Capture the cell that displays the provided text and extract its [X, Y] central coordinate. 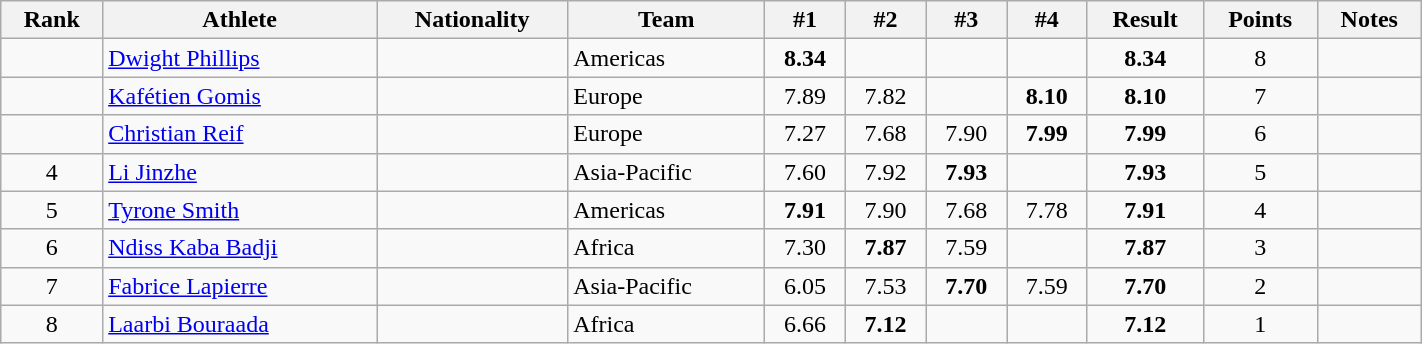
7.60 [806, 172]
Points [1260, 20]
Kafétien Gomis [240, 96]
Li Jinzhe [240, 172]
Nationality [472, 20]
Fabrice Lapierre [240, 286]
Laarbi Bouraada [240, 324]
2 [1260, 286]
#1 [806, 20]
#3 [966, 20]
Christian Reif [240, 134]
Result [1145, 20]
7.53 [886, 286]
Tyrone Smith [240, 210]
7.78 [1046, 210]
7.30 [806, 248]
#4 [1046, 20]
Ndiss Kaba Badji [240, 248]
7.82 [886, 96]
Dwight Phillips [240, 58]
#2 [886, 20]
1 [1260, 324]
Team [666, 20]
7.27 [806, 134]
Athlete [240, 20]
Rank [52, 20]
Notes [1369, 20]
7.89 [806, 96]
3 [1260, 248]
6.66 [806, 324]
6.05 [806, 286]
7.92 [886, 172]
